Determine the (x, y) coordinate at the center of the cell enclosing the given text.  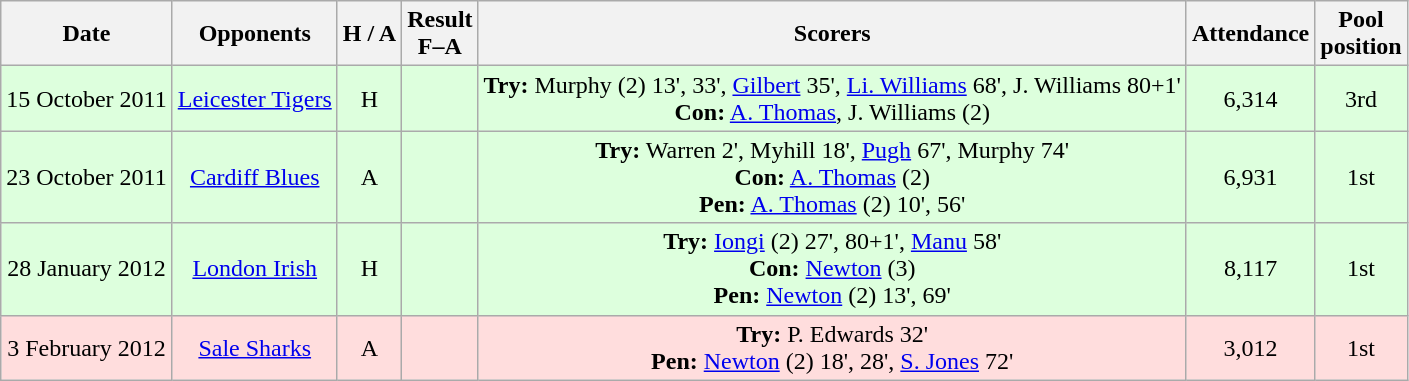
Cardiff Blues (254, 177)
Try: Iongi (2) 27', 80+1', Manu 58'Con: Newton (3)Pen: Newton (2) 13', 69' (832, 269)
ResultF–A (440, 34)
Try: Murphy (2) 13', 33', Gilbert 35', Li. Williams 68', J. Williams 80+1'Con: A. Thomas, J. Williams (2) (832, 98)
Scorers (832, 34)
Try: P. Edwards 32'Pen: Newton (2) 18', 28', S. Jones 72' (832, 348)
3 February 2012 (86, 348)
Leicester Tigers (254, 98)
3,012 (1250, 348)
6,931 (1250, 177)
London Irish (254, 269)
Poolposition (1361, 34)
3rd (1361, 98)
6,314 (1250, 98)
8,117 (1250, 269)
H / A (369, 34)
23 October 2011 (86, 177)
15 October 2011 (86, 98)
28 January 2012 (86, 269)
Date (86, 34)
Sale Sharks (254, 348)
Opponents (254, 34)
Attendance (1250, 34)
Try: Warren 2', Myhill 18', Pugh 67', Murphy 74'Con: A. Thomas (2)Pen: A. Thomas (2) 10', 56' (832, 177)
